From the cell containing the given text, extract its center point as [X, Y] coordinate. 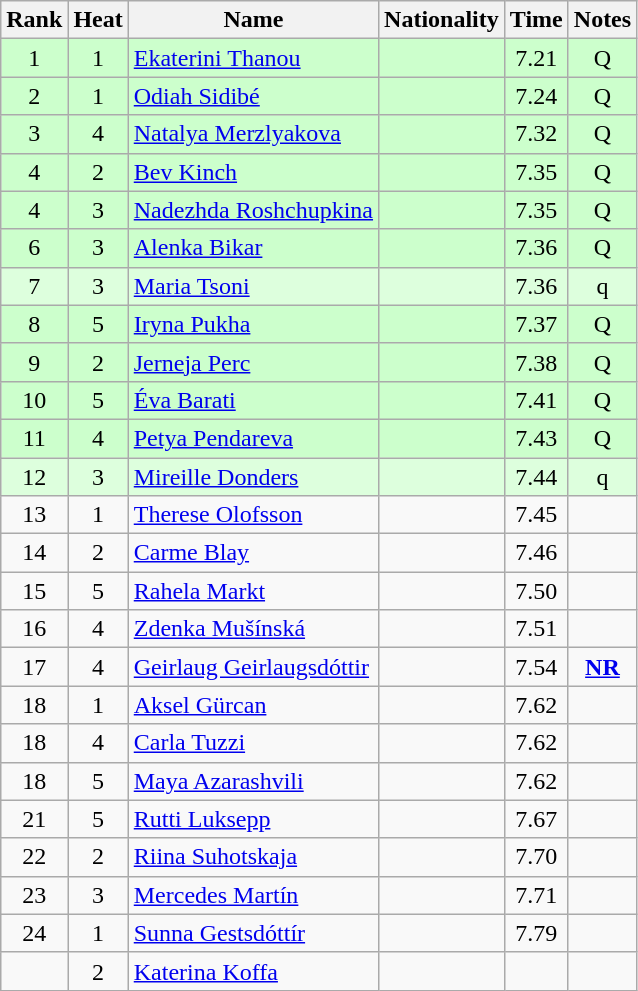
21 [34, 819]
17 [34, 667]
7.24 [536, 96]
12 [34, 477]
Petya Pendareva [253, 438]
Jerneja Perc [253, 362]
7.43 [536, 438]
Maria Tsoni [253, 286]
7.51 [536, 629]
Maya Azarashvili [253, 781]
Aksel Gürcan [253, 705]
7.79 [536, 933]
Mireille Donders [253, 477]
Zdenka Mušínská [253, 629]
7.21 [536, 58]
Ekaterini Thanou [253, 58]
Geirlaug Geirlaugsdóttir [253, 667]
Sunna Gestsdóttír [253, 933]
7.54 [536, 667]
Therese Olofsson [253, 515]
23 [34, 895]
7.32 [536, 134]
Nationality [442, 20]
7.37 [536, 324]
Mercedes Martín [253, 895]
Alenka Bikar [253, 248]
7.67 [536, 819]
7.50 [536, 591]
Riina Suhotskaja [253, 857]
Iryna Pukha [253, 324]
Carla Tuzzi [253, 743]
7.44 [536, 477]
7.41 [536, 400]
6 [34, 248]
Rahela Markt [253, 591]
Odiah Sidibé [253, 96]
7.46 [536, 553]
Nadezhda Roshchupkina [253, 210]
8 [34, 324]
Katerina Koffa [253, 971]
13 [34, 515]
Rank [34, 20]
Notes [602, 20]
Name [253, 20]
7 [34, 286]
Rutti Luksepp [253, 819]
24 [34, 933]
16 [34, 629]
Éva Barati [253, 400]
NR [602, 667]
15 [34, 591]
Natalya Merzlyakova [253, 134]
Bev Kinch [253, 172]
14 [34, 553]
Time [536, 20]
11 [34, 438]
7.38 [536, 362]
10 [34, 400]
9 [34, 362]
Heat [98, 20]
22 [34, 857]
7.45 [536, 515]
Carme Blay [253, 553]
7.71 [536, 895]
7.70 [536, 857]
